Locate the cell with the specified text and output its [x, y] center coordinate. 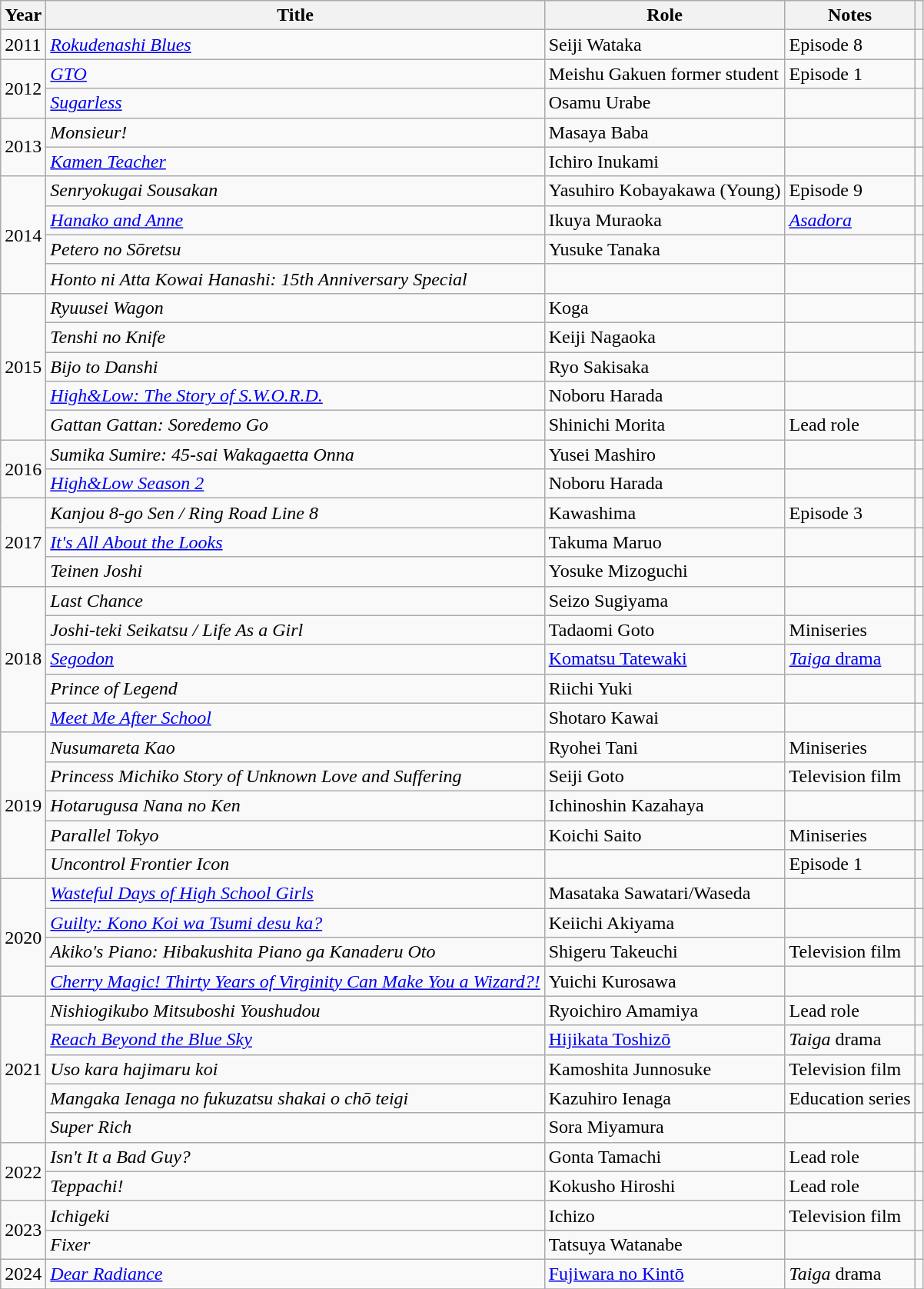
Cherry Magic! Thirty Years of Virginity Can Make You a Wizard?! [295, 981]
2015 [23, 366]
Gonta Tamachi [664, 1157]
Osamu Urabe [664, 103]
Koga [664, 308]
Yasuhiro Kobayakawa (Young) [664, 191]
Princess Michiko Story of Unknown Love and Suffering [295, 776]
Sumika Sumire: 45-sai Wakagaetta Onna [295, 455]
Sora Miyamura [664, 1127]
Hotarugusa Nana no Ken [295, 805]
Ryohei Tani [664, 747]
Education series [850, 1098]
Shigeru Takeuchi [664, 952]
Isn't It a Bad Guy? [295, 1157]
Ichizo [664, 1215]
Senryokugai Sousakan [295, 191]
2011 [23, 45]
Wasteful Days of High School Girls [295, 894]
Joshi-teki Seikatsu / Life As a Girl [295, 630]
Episode 9 [850, 191]
Takuma Maruo [664, 542]
Meet Me After School [295, 718]
Ryo Sakisaka [664, 367]
Year [23, 15]
2022 [23, 1171]
Kazuhiro Ienaga [664, 1098]
Komatsu Tatewaki [664, 659]
Akiko's Piano: Hibakushita Piano ga Kanaderu Oto [295, 952]
Shotaro Kawai [664, 718]
Parallel Tokyo [295, 834]
It's All About the Looks [295, 542]
Nishiogikubo Mitsuboshi Youshudou [295, 1011]
Koichi Saito [664, 834]
Ryoichiro Amamiya [664, 1011]
Seizo Sugiyama [664, 601]
2013 [23, 147]
Tenshi no Knife [295, 337]
Monsieur! [295, 132]
Ichiro Inukami [664, 162]
Yosuke Mizoguchi [664, 571]
Honto ni Atta Kowai Hanashi: 15th Anniversary Special [295, 278]
2021 [23, 1069]
Meishu Gakuen former student [664, 74]
Reach Beyond the Blue Sky [295, 1040]
Keiichi Akiyama [664, 923]
Mangaka Ienaga no fukuzatsu shakai o chō teigi [295, 1098]
Super Rich [295, 1127]
Riichi Yuki [664, 688]
Ikuya Muraoka [664, 220]
GTO [295, 74]
Ichinoshin Kazahaya [664, 805]
2017 [23, 542]
2016 [23, 469]
Asadora [850, 220]
Yusuke Tanaka [664, 249]
Kamen Teacher [295, 162]
Uncontrol Frontier Icon [295, 864]
Petero no Sōretsu [295, 249]
Nusumareta Kao [295, 747]
2024 [23, 1274]
Notes [850, 15]
Episode 8 [850, 45]
2018 [23, 659]
Yusei Mashiro [664, 455]
Tatsuya Watanabe [664, 1244]
Gattan Gattan: Soredemo Go [295, 425]
Kanjou 8-go Sen / Ring Road Line 8 [295, 513]
Kawashima [664, 513]
Masaya Baba [664, 132]
Fixer [295, 1244]
Guilty: Kono Koi wa Tsumi desu ka? [295, 923]
Last Chance [295, 601]
Bijo to Danshi [295, 367]
Hanako and Anne [295, 220]
2023 [23, 1230]
Yuichi Kurosawa [664, 981]
Episode 3 [850, 513]
Prince of Legend [295, 688]
Seiji Wataka [664, 45]
Tadaomi Goto [664, 630]
Ryuusei Wagon [295, 308]
Teinen Joshi [295, 571]
Hijikata Toshizō [664, 1040]
2012 [23, 88]
Dear Radiance [295, 1274]
Keiji Nagaoka [664, 337]
Sugarless [295, 103]
Shinichi Morita [664, 425]
2014 [23, 235]
Uso kara hajimaru koi [295, 1069]
Ichigeki [295, 1215]
2019 [23, 805]
Kokusho Hiroshi [664, 1186]
Title [295, 15]
Masataka Sawatari/Waseda [664, 894]
Role [664, 15]
Kamoshita Junnosuke [664, 1069]
Rokudenashi Blues [295, 45]
Seiji Goto [664, 776]
Segodon [295, 659]
Teppachi! [295, 1186]
High&Low Season 2 [295, 484]
2020 [23, 938]
High&Low: The Story of S.W.O.R.D. [295, 396]
Fujiwara no Kintō [664, 1274]
